Capture the cell that displays the provided text and extract its (X, Y) central coordinate. 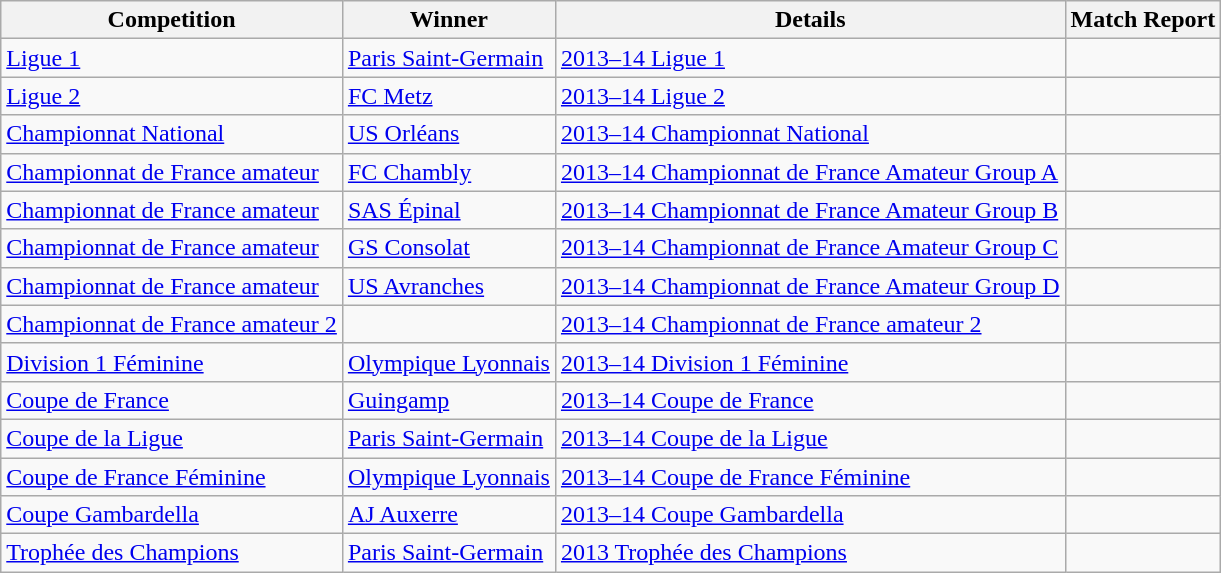
GS Consolat (448, 248)
2013–14 Ligue 2 (810, 96)
2013–14 Coupe Gambardella (810, 515)
Trophée des Champions (172, 553)
FC Metz (448, 96)
FC Chambly (448, 172)
2013–14 Championnat de France Amateur Group D (810, 286)
2013–14 Championnat de France amateur 2 (810, 324)
2013 Trophée des Champions (810, 553)
2013–14 Championnat de France Amateur Group C (810, 248)
2013–14 Coupe de la Ligue (810, 438)
2013–14 Coupe de France (810, 400)
2013–14 Ligue 1 (810, 58)
Ligue 2 (172, 96)
Match Report (1143, 20)
Winner (448, 20)
2013–14 Championnat de France Amateur Group B (810, 210)
Ligue 1 (172, 58)
2013–14 Championnat National (810, 134)
2013–14 Coupe de France Féminine (810, 477)
US Avranches (448, 286)
SAS Épinal (448, 210)
Competition (172, 20)
Coupe de la Ligue (172, 438)
Coupe Gambardella (172, 515)
US Orléans (448, 134)
2013–14 Championnat de France Amateur Group A (810, 172)
Championnat National (172, 134)
Coupe de France (172, 400)
Coupe de France Féminine (172, 477)
Division 1 Féminine (172, 362)
2013–14 Division 1 Féminine (810, 362)
Guingamp (448, 400)
AJ Auxerre (448, 515)
Details (810, 20)
Championnat de France amateur 2 (172, 324)
